For the text-containing cell, return its midpoint in (X, Y) coordinate format. 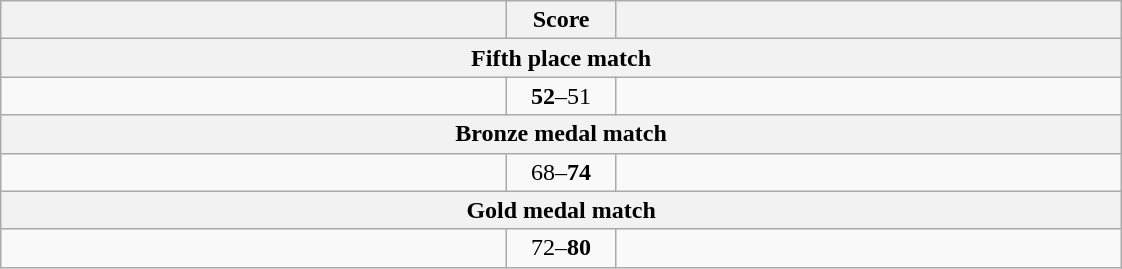
Fifth place match (562, 58)
72–80 (562, 248)
52–51 (562, 96)
Gold medal match (562, 210)
Score (562, 20)
Bronze medal match (562, 134)
68–74 (562, 172)
